Output the [X, Y] coordinate of the center of the cell containing the given text.  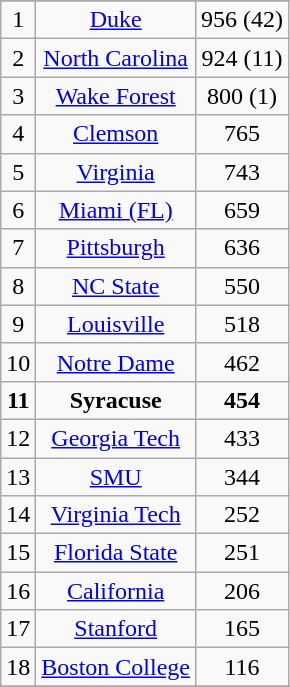
2 [18, 58]
Louisville [116, 324]
Pittsburgh [116, 248]
344 [242, 477]
Clemson [116, 134]
California [116, 591]
Stanford [116, 629]
3 [18, 96]
800 (1) [242, 96]
8 [18, 286]
Virginia Tech [116, 515]
636 [242, 248]
16 [18, 591]
165 [242, 629]
Duke [116, 20]
NC State [116, 286]
North Carolina [116, 58]
251 [242, 553]
11 [18, 400]
Georgia Tech [116, 438]
Virginia [116, 172]
5 [18, 172]
956 (42) [242, 20]
116 [242, 667]
Syracuse [116, 400]
454 [242, 400]
13 [18, 477]
659 [242, 210]
9 [18, 324]
Boston College [116, 667]
765 [242, 134]
924 (11) [242, 58]
14 [18, 515]
SMU [116, 477]
12 [18, 438]
17 [18, 629]
743 [242, 172]
462 [242, 362]
6 [18, 210]
Wake Forest [116, 96]
206 [242, 591]
10 [18, 362]
Miami (FL) [116, 210]
550 [242, 286]
518 [242, 324]
15 [18, 553]
1 [18, 20]
252 [242, 515]
7 [18, 248]
433 [242, 438]
Notre Dame [116, 362]
Florida State [116, 553]
4 [18, 134]
18 [18, 667]
